Search for the cell housing the specified text and yield its (x, y) center coordinate. 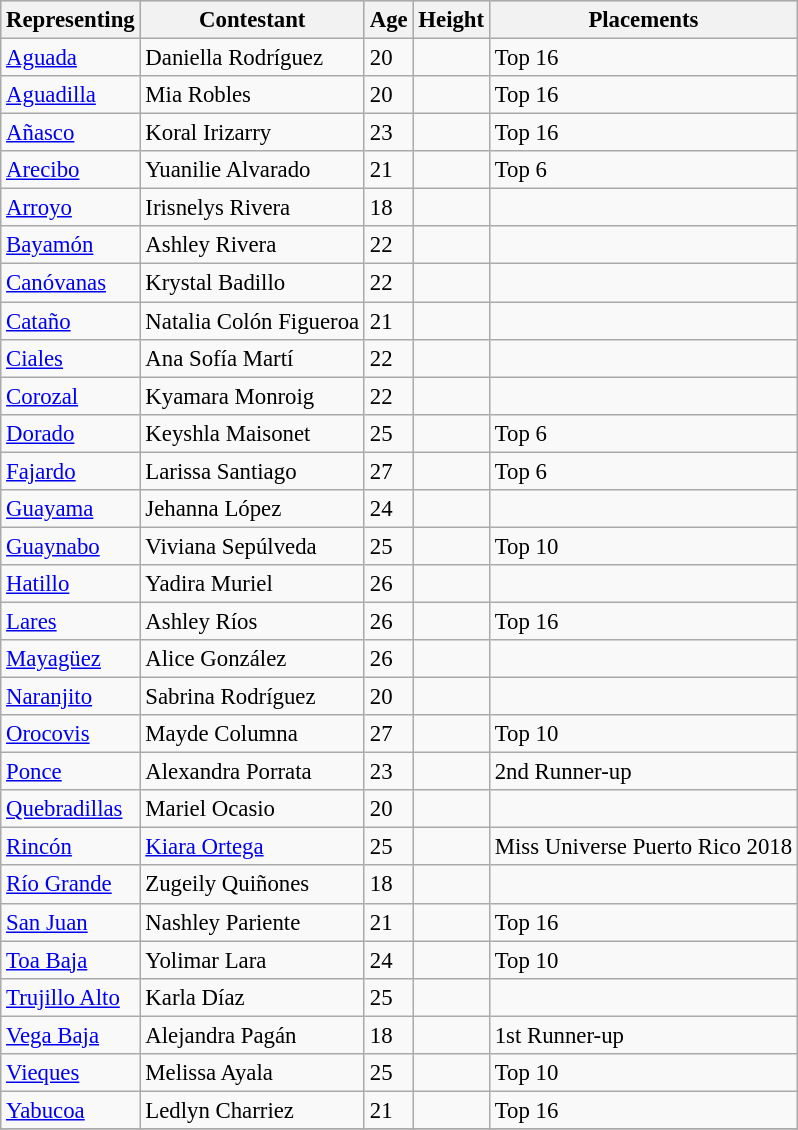
Age (388, 20)
Aguada (70, 58)
Representing (70, 20)
Nashley Pariente (252, 922)
Mia Robles (252, 95)
Irisnelys Rivera (252, 208)
Yuanilie Alvarado (252, 170)
Alexandra Porrata (252, 772)
1st Runner-up (643, 1035)
Larissa Santiago (252, 471)
Viviana Sepúlveda (252, 546)
Corozal (70, 396)
Vieques (70, 1073)
Melissa Ayala (252, 1073)
Vega Baja (70, 1035)
Koral Irizarry (252, 133)
Fajardo (70, 471)
Karla Díaz (252, 997)
Aguadilla (70, 95)
2nd Runner-up (643, 772)
Guaynabo (70, 546)
Ledlyn Charriez (252, 1110)
Ponce (70, 772)
Yadira Muriel (252, 584)
Bayamón (70, 245)
Yolimar Lara (252, 960)
Yabucoa (70, 1110)
Ashley Rivera (252, 245)
Ciales (70, 358)
Naranjito (70, 697)
Rincón (70, 847)
Zugeily Quiñones (252, 885)
Arroyo (70, 208)
San Juan (70, 922)
Alejandra Pagán (252, 1035)
Placements (643, 20)
Río Grande (70, 885)
Mayagüez (70, 659)
Sabrina Rodríguez (252, 697)
Height (451, 20)
Canóvanas (70, 283)
Contestant (252, 20)
Natalia Colón Figueroa (252, 321)
Dorado (70, 433)
Mariel Ocasio (252, 809)
Miss Universe Puerto Rico 2018 (643, 847)
Daniella Rodríguez (252, 58)
Quebradillas (70, 809)
Ana Sofía Martí (252, 358)
Hatillo (70, 584)
Ashley Ríos (252, 621)
Alice González (252, 659)
Arecibo (70, 170)
Lares (70, 621)
Orocovis (70, 734)
Jehanna López (252, 509)
Añasco (70, 133)
Mayde Columna (252, 734)
Kyamara Monroig (252, 396)
Keyshla Maisonet (252, 433)
Trujillo Alto (70, 997)
Krystal Badillo (252, 283)
Kiara Ortega (252, 847)
Toa Baja (70, 960)
Guayama (70, 509)
Cataño (70, 321)
